From the cell containing the given text, extract its center point as [X, Y] coordinate. 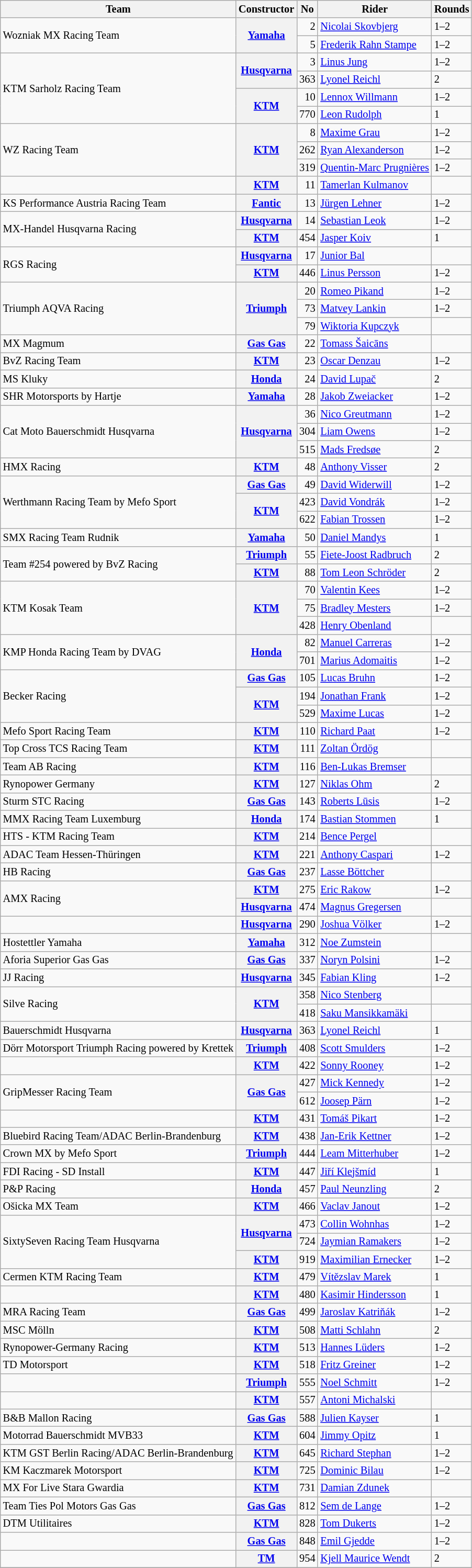
KM Kaczmarek Motorsport [118, 1471]
David Widerwill [375, 484]
MS Kluky [118, 379]
Bastian Stommen [375, 819]
Rynopower Germany [118, 784]
312 [307, 942]
11 [307, 185]
BvZ Racing Team [118, 361]
Matti Schlahn [375, 1330]
Richard Paat [375, 731]
KTM GST Berlin Racing/ADAC Berlin-Brandenburg [118, 1453]
Tomass Šaicāns [375, 344]
Fabian Kling [375, 977]
Motorrad Bauerschmidt MVB33 [118, 1435]
MX Magmum [118, 344]
221 [307, 854]
Dominic Bilau [375, 1471]
Henry Obenland [375, 625]
Bluebird Racing Team/ADAC Berlin-Brandenburg [118, 1136]
Zoltan Ördög [375, 749]
88 [307, 572]
13 [307, 203]
MX For Live Stara Gwardia [118, 1488]
TM [266, 1559]
23 [307, 361]
Jiří Klejšmíd [375, 1171]
557 [307, 1400]
Kasimir Hindersson [375, 1294]
P&P Racing [118, 1189]
SixtySeven Racing Team Husqvarna [118, 1242]
Sem de Lange [375, 1506]
290 [307, 924]
515 [307, 449]
Lennox Willmann [375, 97]
Bradley Mesters [375, 608]
Rider [375, 9]
20 [307, 291]
Saku Mansikkamäki [375, 1013]
645 [307, 1453]
SHR Motorsports by Hartje [118, 397]
358 [307, 995]
Tamerlan Kulmanov [375, 185]
Leam Mitterhuber [375, 1154]
Emil Gjedde [375, 1541]
Aforia Superior Gas Gas [118, 960]
Hannes Lüders [375, 1347]
Mads Fredsøe [375, 449]
770 [307, 115]
HMX Racing [118, 467]
Mefo Sport Racing Team [118, 731]
Julien Kayser [375, 1418]
Team Ties Pol Motors Gas Gas [118, 1506]
TD Motorsport [118, 1365]
Valentin Kees [375, 590]
422 [307, 1066]
36 [307, 414]
919 [307, 1259]
ADAC Team Hessen-Thüringen [118, 854]
Frederik Rahn Stampe [375, 44]
Jimmy Opitz [375, 1435]
Crown MX by Mefo Sport [118, 1154]
812 [307, 1506]
Noryn Polsini [375, 960]
79 [307, 326]
Jaroslav Katriňák [375, 1312]
418 [307, 1013]
319 [307, 167]
Antoni Michalski [375, 1400]
Tom Leon Schröder [375, 572]
Collin Wohnhas [375, 1224]
111 [307, 749]
Jaymian Ramakers [375, 1242]
473 [307, 1224]
75 [307, 608]
David Lupač [375, 379]
828 [307, 1524]
Maxime Lucas [375, 714]
127 [307, 784]
Marius Adomaitis [375, 661]
Sturm STC Racing [118, 802]
143 [307, 802]
Bence Pergel [375, 837]
KMP Honda Racing Team by DVAG [118, 652]
604 [307, 1435]
Leon Rudolph [375, 115]
304 [307, 432]
408 [307, 1048]
Maxime Grau [375, 132]
Fiete-Joost Radbruch [375, 555]
HTS - KTM Racing Team [118, 837]
Daniel Mandys [375, 537]
466 [307, 1206]
194 [307, 696]
508 [307, 1330]
Sonny Rooney [375, 1066]
Wiktoria Kupczyk [375, 326]
Jakob Zweiacker [375, 397]
499 [307, 1312]
438 [307, 1136]
Ošicka MX Team [118, 1206]
612 [307, 1101]
Junior Bal [375, 256]
Noel Schmitt [375, 1383]
Cermen KTM Racing Team [118, 1277]
Romeo Pikand [375, 291]
GripMesser Racing Team [118, 1091]
954 [307, 1559]
FDI Racing - SD Install [118, 1171]
474 [307, 907]
WZ Racing Team [118, 150]
Nicolai Skovbjerg [375, 27]
B&B Mallon Racing [118, 1418]
8 [307, 132]
174 [307, 819]
Tomáš Pikart [375, 1119]
Tom Dukerts [375, 1524]
Nico Stenberg [375, 995]
427 [307, 1083]
Rynopower-Germany Racing [118, 1347]
345 [307, 977]
David Vondrák [375, 502]
Eric Rakow [375, 889]
Anthony Caspari [375, 854]
701 [307, 661]
Team AB Racing [118, 766]
731 [307, 1488]
555 [307, 1383]
214 [307, 837]
Roberts Lūsis [375, 802]
Jonathan Frank [375, 696]
70 [307, 590]
JJ Racing [118, 977]
17 [307, 256]
447 [307, 1171]
No [307, 9]
105 [307, 678]
Lasse Böttcher [375, 872]
Ryan Alexanderson [375, 150]
55 [307, 555]
Rounds [452, 9]
Liam Owens [375, 432]
480 [307, 1294]
Linus Jung [375, 62]
5 [307, 44]
Magnus Gregersen [375, 907]
Bauerschmidt Husqvarna [118, 1030]
14 [307, 220]
Joshua Völker [375, 924]
Maximilian Ernecker [375, 1259]
848 [307, 1541]
Dörr Motorsport Triumph Racing powered by Krettek [118, 1048]
Scott Smulders [375, 1048]
MMX Racing Team Luxemburg [118, 819]
MRA Racing Team [118, 1312]
724 [307, 1242]
49 [307, 484]
Nico Greutmann [375, 414]
RGS Racing [118, 265]
Quentin-Marc Prugnières [375, 167]
Noe Zumstein [375, 942]
KTM Kosak Team [118, 608]
262 [307, 150]
10 [307, 97]
Constructor [266, 9]
Mick Kennedy [375, 1083]
423 [307, 502]
428 [307, 625]
HB Racing [118, 872]
Linus Persson [375, 273]
Jasper Koiv [375, 238]
DTM Utilitaires [118, 1524]
Jan-Erik Kettner [375, 1136]
3 [307, 62]
Team [118, 9]
48 [307, 467]
Kjell Maurice Wendt [375, 1559]
Richard Stephan [375, 1453]
Paul Neunzling [375, 1189]
50 [307, 537]
Team #254 powered by BvZ Racing [118, 564]
454 [307, 238]
Cat Moto Bauerschmidt Husqvarna [118, 431]
22 [307, 344]
Ben-Lukas Bremser [375, 766]
110 [307, 731]
457 [307, 1189]
Manuel Carreras [375, 643]
KS Performance Austria Racing Team [118, 203]
Lucas Bruhn [375, 678]
518 [307, 1365]
237 [307, 872]
Jürgen Lehner [375, 203]
Triumph AQVA Racing [118, 309]
116 [307, 766]
337 [307, 960]
24 [307, 379]
MX-Handel Husqvarna Racing [118, 229]
Werthmann Racing Team by Mefo Sport [118, 502]
SMX Racing Team Rudnik [118, 537]
Niklas Ohm [375, 784]
Wozniak MX Racing Team [118, 36]
446 [307, 273]
Fabian Trossen [375, 520]
Oscar Denzau [375, 361]
73 [307, 308]
Top Cross TCS Racing Team [118, 749]
AMX Racing [118, 898]
Anthony Visser [375, 467]
588 [307, 1418]
479 [307, 1277]
82 [307, 643]
Fantic [266, 203]
Matvey Lankin [375, 308]
725 [307, 1471]
513 [307, 1347]
Hostettler Yamaha [118, 942]
529 [307, 714]
Sebastian Leok [375, 220]
622 [307, 520]
MSC Mölln [118, 1330]
KTM Sarholz Racing Team [118, 88]
Becker Racing [118, 696]
Silve Racing [118, 1003]
Vítězslav Marek [375, 1277]
431 [307, 1119]
Vaclav Janout [375, 1206]
28 [307, 397]
Fritz Greiner [375, 1365]
Joosep Pärn [375, 1101]
444 [307, 1154]
Damian Zdunek [375, 1488]
275 [307, 889]
